Return [X, Y] of the center of cell containing provided text 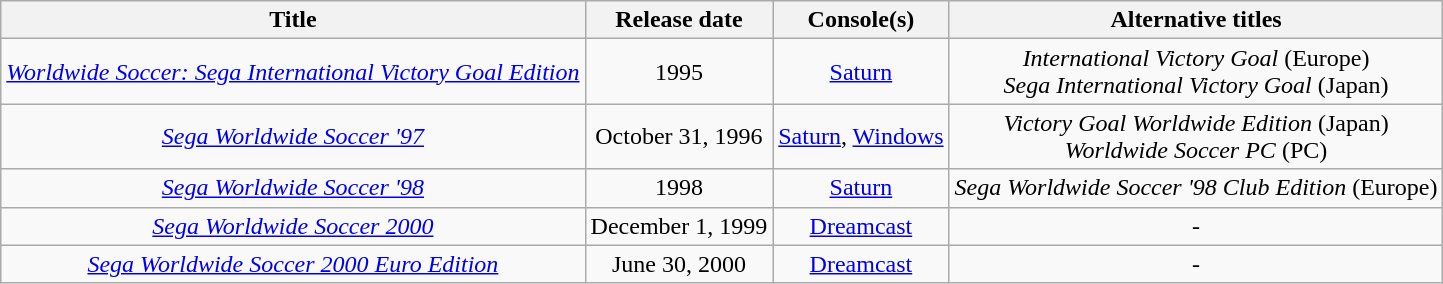
Worldwide Soccer: Sega International Victory Goal Edition [293, 72]
Sega Worldwide Soccer '98 Club Edition (Europe) [1196, 188]
International Victory Goal (Europe)Sega International Victory Goal (Japan) [1196, 72]
Alternative titles [1196, 20]
Sega Worldwide Soccer '97 [293, 136]
Release date [679, 20]
June 30, 2000 [679, 264]
Title [293, 20]
Console(s) [861, 20]
1998 [679, 188]
Victory Goal Worldwide Edition (Japan)Worldwide Soccer PC (PC) [1196, 136]
1995 [679, 72]
October 31, 1996 [679, 136]
Sega Worldwide Soccer '98 [293, 188]
Sega Worldwide Soccer 2000 [293, 226]
Sega Worldwide Soccer 2000 Euro Edition [293, 264]
December 1, 1999 [679, 226]
Saturn, Windows [861, 136]
